Detect which cell encompasses the target text, then output its [x, y] center coordinate. 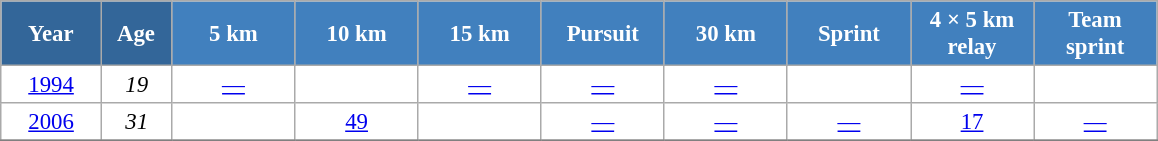
Sprint [848, 34]
Pursuit [602, 34]
5 km [234, 34]
Age [136, 34]
Year [52, 34]
30 km [726, 34]
1994 [52, 85]
15 km [480, 34]
4 × 5 km relay [972, 34]
Team sprint [1096, 34]
31 [136, 122]
17 [972, 122]
10 km [356, 34]
49 [356, 122]
19 [136, 85]
2006 [52, 122]
